Provide the (x, y) coordinate of the cell's center where the given text is located.  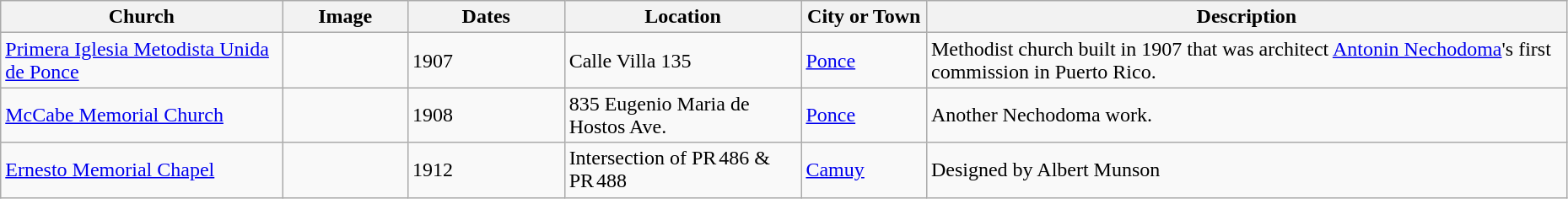
City or Town (864, 17)
835 Eugenio Maria de Hostos Ave. (683, 115)
Camuy (864, 170)
Designed by Albert Munson (1247, 170)
Calle Villa 135 (683, 61)
1912 (486, 170)
Ernesto Memorial Chapel (142, 170)
Dates (486, 17)
Description (1247, 17)
1908 (486, 115)
Location (683, 17)
Church (142, 17)
Primera Iglesia Metodista Unida de Ponce (142, 61)
McCabe Memorial Church (142, 115)
1907 (486, 61)
Image (346, 17)
Intersection of PR 486 & PR 488 (683, 170)
Another Nechodoma work. (1247, 115)
Methodist church built in 1907 that was architect Antonin Nechodoma's first commission in Puerto Rico. (1247, 61)
